Return the (x, y) coordinate for the center point of the cell that contains the specified text.  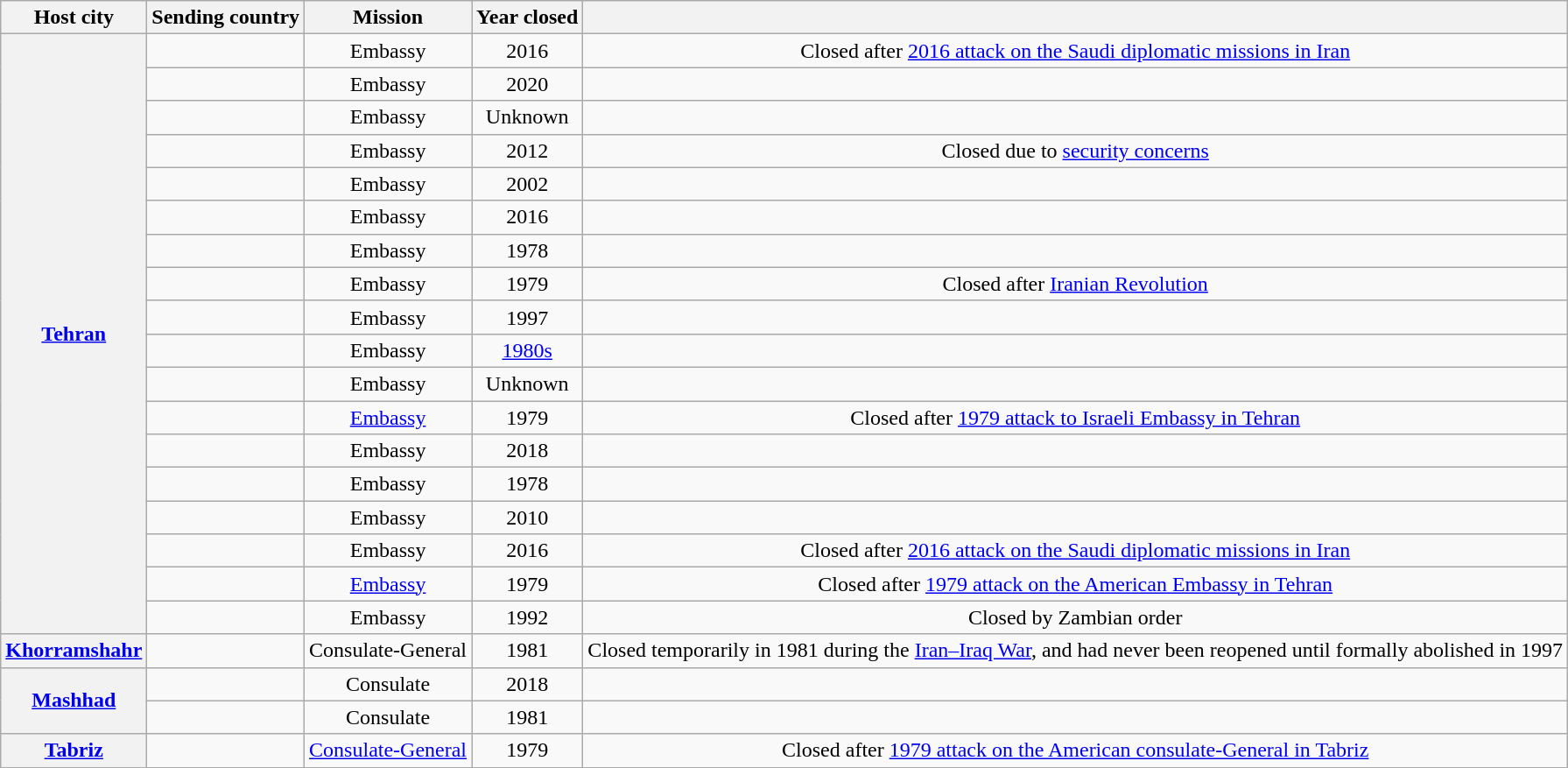
Closed by Zambian order (1075, 617)
1980s (527, 350)
Mashhad (74, 701)
Closed after 1979 attack to Israeli Embassy in Tehran (1075, 418)
2010 (527, 518)
Closed after 1979 attack on the American consulate-General in Tabriz (1075, 750)
Closed due to security concerns (1075, 151)
1992 (527, 617)
2002 (527, 184)
Khorramshahr (74, 651)
2012 (527, 151)
Mission (389, 18)
Closed after 1979 attack on the American Embassy in Tehran (1075, 584)
Year closed (527, 18)
Sending country (226, 18)
Tabriz (74, 750)
Host city (74, 18)
Closed after Iranian Revolution (1075, 284)
Tehran (74, 335)
2020 (527, 84)
1997 (527, 317)
Closed temporarily in 1981 during the Iran–Iraq War, and had never been reopened until formally abolished in 1997 (1075, 651)
